Identify which cell holds the provided text, then report its (x, y) central coordinate. 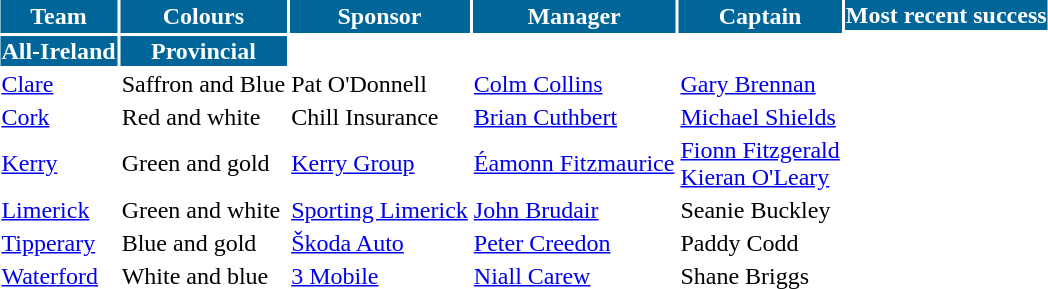
Gary Brennan (760, 84)
Éamonn Fitzmaurice (574, 164)
Green and white (204, 210)
Colm Collins (574, 84)
Peter Creedon (574, 243)
Brian Cuthbert (574, 117)
Kerry Group (380, 164)
Red and white (204, 117)
John Brudair (574, 210)
Clare (58, 84)
Saffron and Blue (204, 84)
Michael Shields (760, 117)
Sporting Limerick (380, 210)
Blue and gold (204, 243)
Tipperary (58, 243)
Škoda Auto (380, 243)
Chill Insurance (380, 117)
Kerry (58, 164)
Pat O'Donnell (380, 84)
Most recent success (946, 15)
Sponsor (380, 16)
Green and gold (204, 164)
Seanie Buckley (760, 210)
Fionn FitzgeraldKieran O'Leary (760, 164)
Manager (574, 16)
Limerick (58, 210)
Colours (204, 16)
Cork (58, 117)
Team (58, 16)
Captain (760, 16)
Paddy Codd (760, 243)
All-Ireland (58, 51)
Provincial (204, 51)
